Search for the cell housing the specified text and yield its [X, Y] center coordinate. 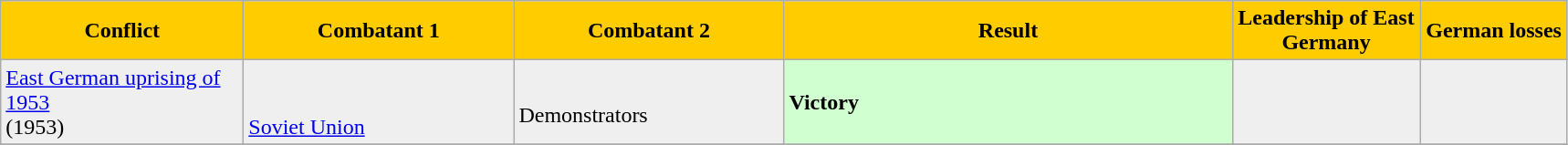
Combatant 2 [649, 31]
Victory [1008, 102]
Soviet Union [379, 102]
Leadership of East Germany [1326, 31]
Combatant 1 [379, 31]
Conflict [122, 31]
German losses [1493, 31]
Result [1008, 31]
East German uprising of 1953(1953) [122, 102]
Demonstrators [649, 102]
